Identify which cell holds the provided text, then report its [X, Y] central coordinate. 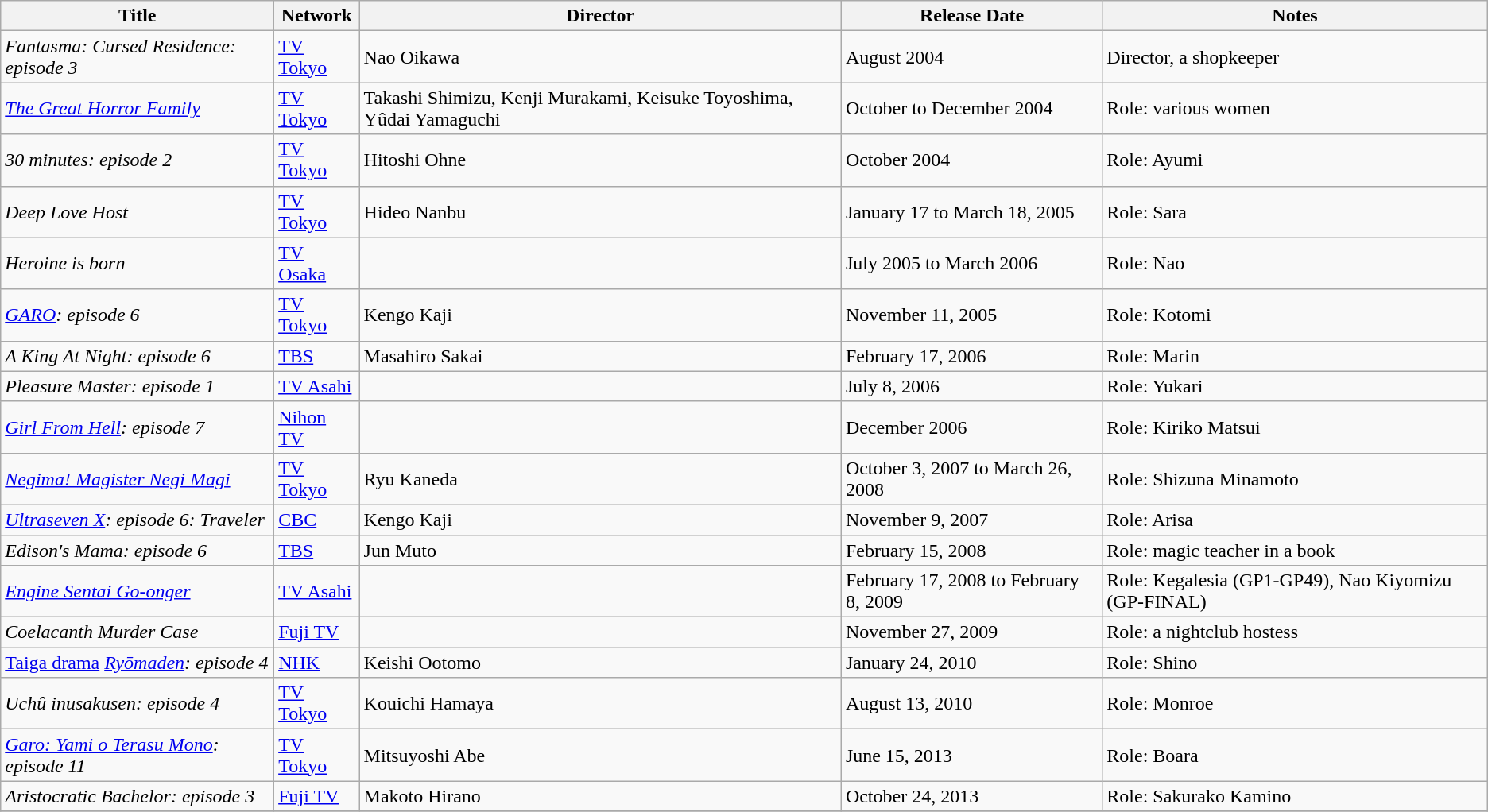
Notes [1295, 16]
November 11, 2005 [971, 315]
October 24, 2013 [971, 796]
Negima! Magister Negi Magi [138, 478]
January 24, 2010 [971, 663]
Nihon TV [316, 427]
Hideo Nanbu [600, 211]
The Great Horror Family [138, 108]
Jun Muto [600, 551]
A King At Night: episode 6 [138, 356]
Mitsuyoshi Abe [600, 755]
Makoto Hirano [600, 796]
November 9, 2007 [971, 520]
Release Date [971, 16]
Role: a nightclub hostess [1295, 632]
Edison's Mama: episode 6 [138, 551]
30 minutes: episode 2 [138, 160]
February 17, 2006 [971, 356]
Role: Kiriko Matsui [1295, 427]
Hitoshi Ohne [600, 160]
January 17 to March 18, 2005 [971, 211]
Role: Marin [1295, 356]
Heroine is born [138, 264]
July 2005 to March 2006 [971, 264]
Aristocratic Bachelor: episode 3 [138, 796]
Role: Monroe [1295, 704]
Fantasma: Cursed Residence: episode 3 [138, 57]
Role: Yukari [1295, 386]
Role: Ayumi [1295, 160]
August 13, 2010 [971, 704]
November 27, 2009 [971, 632]
Uchû inusakusen: episode 4 [138, 704]
Role: Shino [1295, 663]
October to December 2004 [971, 108]
June 15, 2013 [971, 755]
Pleasure Master: episode 1 [138, 386]
Keishi Ootomo [600, 663]
Title [138, 16]
Engine Sentai Go-onger [138, 591]
Masahiro Sakai [600, 356]
Director [600, 16]
December 2006 [971, 427]
Deep Love Host [138, 211]
TV Osaka [316, 264]
Network [316, 16]
February 17, 2008 to February 8, 2009 [971, 591]
CBC [316, 520]
Director, a shopkeeper [1295, 57]
Role: magic teacher in a book [1295, 551]
February 15, 2008 [971, 551]
Ryu Kaneda [600, 478]
Taiga drama Ryōmaden: episode 4 [138, 663]
Role: Kegalesia (GP1-GP49), Nao Kiyomizu (GP-FINAL) [1295, 591]
Garo: Yami o Terasu Mono: episode 11 [138, 755]
Role: various women [1295, 108]
Ultraseven X: episode 6: Traveler [138, 520]
August 2004 [971, 57]
Kouichi Hamaya [600, 704]
Role: Arisa [1295, 520]
October 3, 2007 to March 26, 2008 [971, 478]
October 2004 [971, 160]
Role: Nao [1295, 264]
Role: Boara [1295, 755]
July 8, 2006 [971, 386]
Role: Sara [1295, 211]
GARO: episode 6 [138, 315]
Takashi Shimizu, Kenji Murakami, Keisuke Toyoshima, Yûdai Yamaguchi [600, 108]
Coelacanth Murder Case [138, 632]
Role: Shizuna Minamoto [1295, 478]
Role: Sakurako Kamino [1295, 796]
Role: Kotomi [1295, 315]
NHK [316, 663]
Girl From Hell: episode 7 [138, 427]
Nao Oikawa [600, 57]
